Capture the cell that displays the provided text and extract its [x, y] central coordinate. 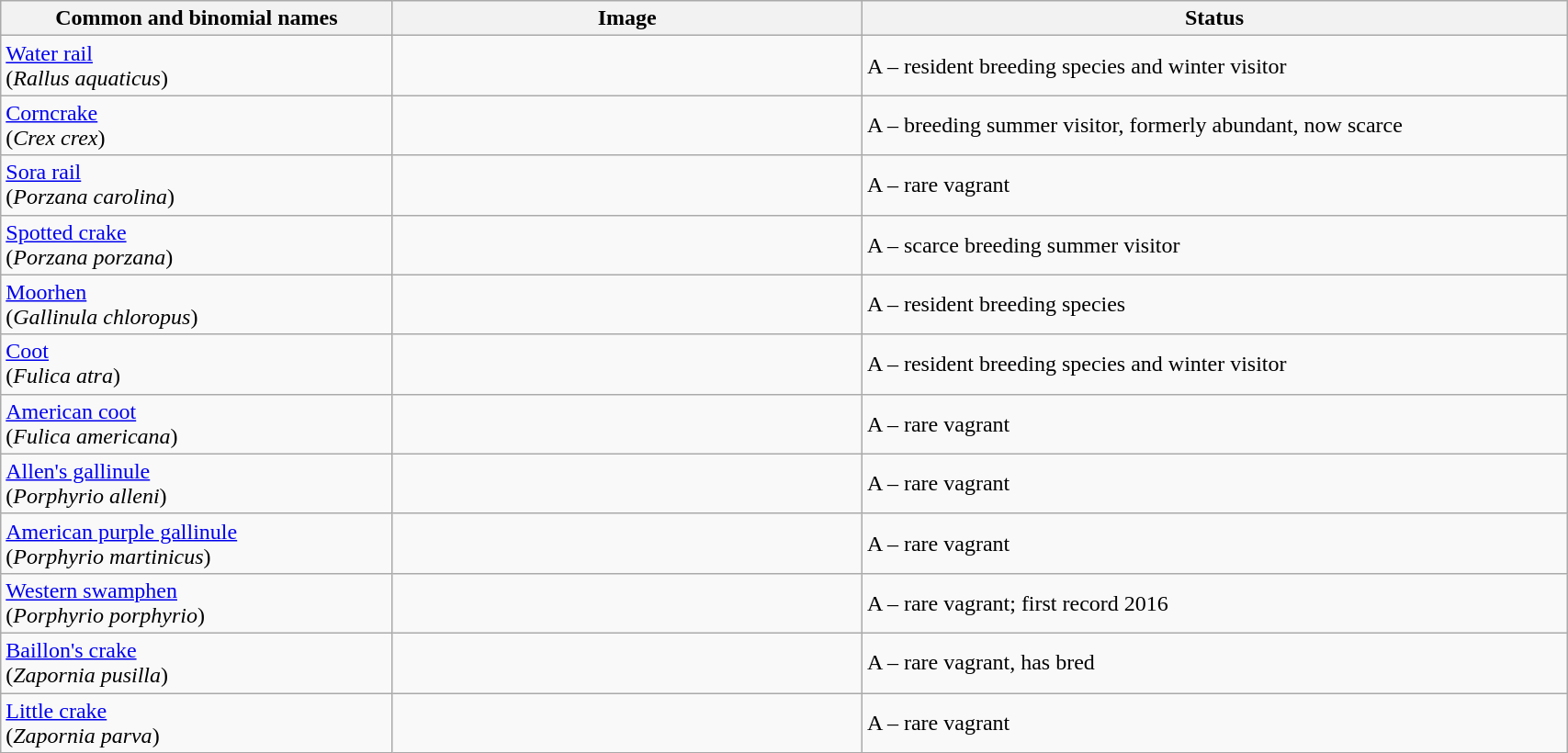
Baillon's crake(Zapornia pusilla) [197, 663]
American purple gallinule(Porphyrio martinicus) [197, 544]
Water rail(Rallus aquaticus) [197, 66]
American coot(Fulica americana) [197, 424]
A – scarce breeding summer visitor [1214, 244]
A – rare vagrant; first record 2016 [1214, 602]
Western swamphen(Porphyrio porphyrio) [197, 602]
Little crake(Zapornia parva) [197, 722]
Corncrake(Crex crex) [197, 125]
Image [626, 18]
A – resident breeding species [1214, 305]
Common and binomial names [197, 18]
Coot(Fulica atra) [197, 364]
A – breeding summer visitor, formerly abundant, now scarce [1214, 125]
Status [1214, 18]
Moorhen(Gallinula chloropus) [197, 305]
Spotted crake(Porzana porzana) [197, 244]
Sora rail(Porzana carolina) [197, 185]
A – rare vagrant, has bred [1214, 663]
Allen's gallinule(Porphyrio alleni) [197, 483]
